Provide the [x, y] coordinate of the cell's center where the given text is located.  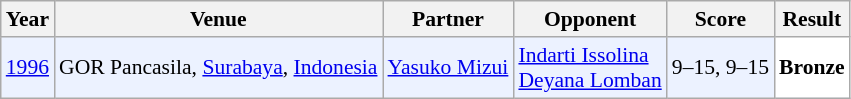
Bronze [812, 68]
Indarti Issolina Deyana Lomban [590, 68]
Year [28, 19]
1996 [28, 68]
Result [812, 19]
Yasuko Mizui [448, 68]
Partner [448, 19]
Opponent [590, 19]
9–15, 9–15 [720, 68]
Score [720, 19]
Venue [218, 19]
GOR Pancasila, Surabaya, Indonesia [218, 68]
